Pinpoint the cell where the given text exists, returning its [x, y] midpoint coordinate. 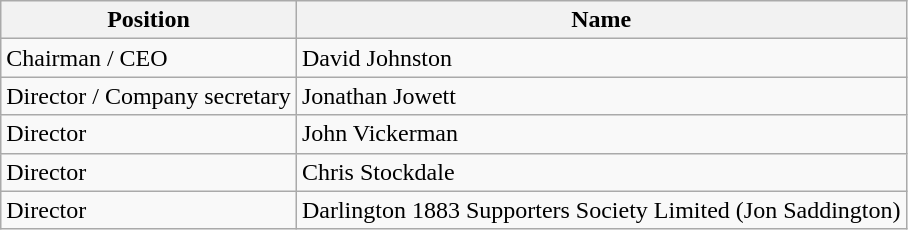
John Vickerman [601, 134]
Chairman / CEO [149, 58]
David Johnston [601, 58]
Position [149, 20]
Jonathan Jowett [601, 96]
Director / Company secretary [149, 96]
Chris Stockdale [601, 172]
Darlington 1883 Supporters Society Limited (Jon Saddington) [601, 210]
Name [601, 20]
